Capture the cell that displays the provided text and extract its [X, Y] central coordinate. 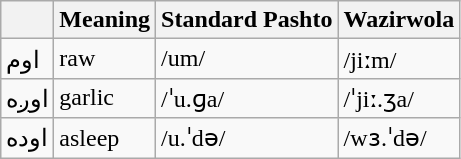
/u.ˈdə/ [247, 138]
/jiːm/ [399, 59]
اوم [28, 59]
raw [105, 59]
/wɜ.ˈdə/ [399, 138]
/ˈu.ɡa/ [247, 98]
Meaning [105, 20]
garlic [105, 98]
اوږه [28, 98]
/ˈjiː.ʒa/ [399, 98]
اوده [28, 138]
asleep [105, 138]
Standard Pashto [247, 20]
Wazirwola [399, 20]
/um/ [247, 59]
